Scan for the cell matching the given text and deliver its [x, y] coordinate at center. 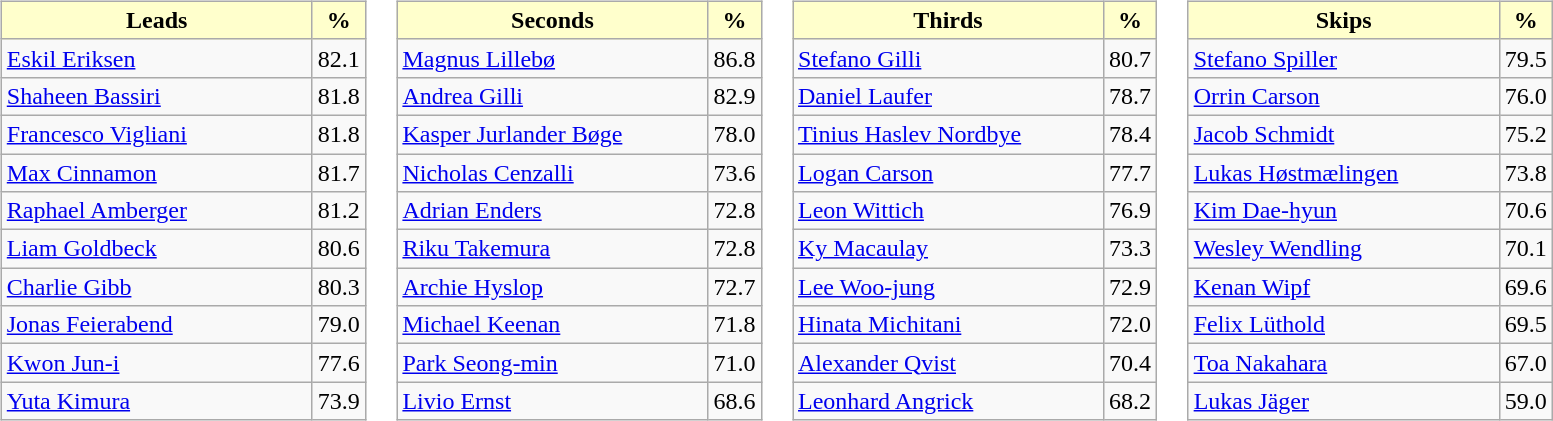
Francesco Vigliani [156, 134]
79.0 [338, 325]
Lee Woo-jung [948, 287]
75.2 [1526, 134]
72.9 [1130, 287]
Liam Goldbeck [156, 249]
82.1 [338, 58]
73.3 [1130, 249]
Stefano Spiller [1344, 58]
Toa Nakahara [1344, 363]
Skips [1344, 20]
Eskil Eriksen [156, 58]
Charlie Gibb [156, 287]
Raphael Amberger [156, 211]
Michael Keenan [552, 325]
Max Cinnamon [156, 173]
68.2 [1130, 401]
Jonas Feierabend [156, 325]
Riku Takemura [552, 249]
Stefano Gilli [948, 58]
78.4 [1130, 134]
70.6 [1526, 211]
Adrian Enders [552, 211]
Shaheen Bassiri [156, 96]
72.0 [1130, 325]
86.8 [734, 58]
81.2 [338, 211]
77.6 [338, 363]
82.9 [734, 96]
69.5 [1526, 325]
73.8 [1526, 173]
Nicholas Cenzalli [552, 173]
Daniel Laufer [948, 96]
80.7 [1130, 58]
70.1 [1526, 249]
78.7 [1130, 96]
Lukas Høstmælingen [1344, 173]
59.0 [1526, 401]
Tinius Haslev Nordbye [948, 134]
73.9 [338, 401]
Archie Hyslop [552, 287]
Kasper Jurlander Bøge [552, 134]
Leads [156, 20]
Orrin Carson [1344, 96]
71.8 [734, 325]
69.6 [1526, 287]
Hinata Michitani [948, 325]
76.9 [1130, 211]
Yuta Kimura [156, 401]
80.6 [338, 249]
Logan Carson [948, 173]
Kenan Wipf [1344, 287]
71.0 [734, 363]
Ky Macaulay [948, 249]
Livio Ernst [552, 401]
67.0 [1526, 363]
Magnus Lillebø [552, 58]
81.7 [338, 173]
Seconds [552, 20]
72.7 [734, 287]
76.0 [1526, 96]
73.6 [734, 173]
Thirds [948, 20]
Leon Wittich [948, 211]
Kwon Jun-i [156, 363]
78.0 [734, 134]
Leonhard Angrick [948, 401]
77.7 [1130, 173]
Felix Lüthold [1344, 325]
Kim Dae-hyun [1344, 211]
68.6 [734, 401]
Alexander Qvist [948, 363]
Park Seong-min [552, 363]
Andrea Gilli [552, 96]
Jacob Schmidt [1344, 134]
Lukas Jäger [1344, 401]
70.4 [1130, 363]
79.5 [1526, 58]
80.3 [338, 287]
Wesley Wendling [1344, 249]
